Find where the given text appears and provide that cell's center as [X, Y] coordinate. 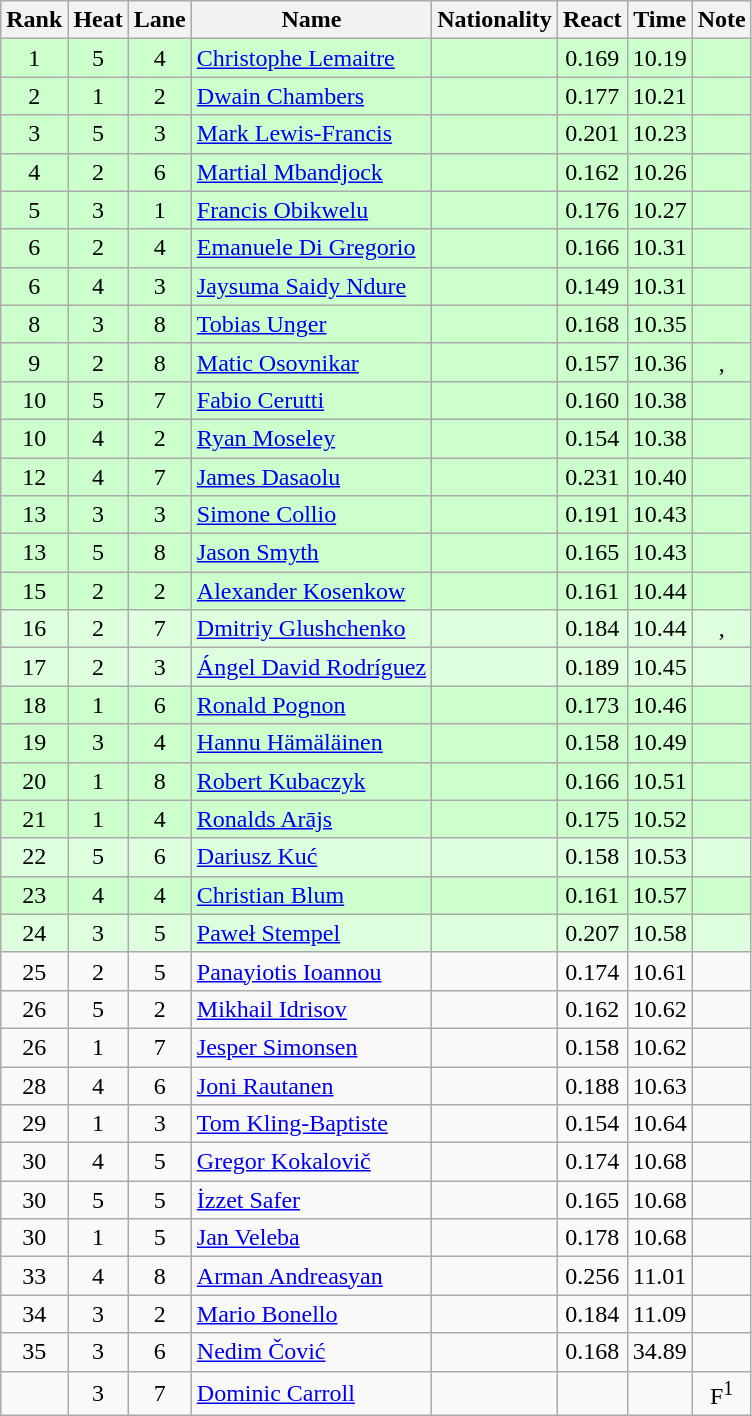
0.189 [592, 667]
17 [34, 667]
Tobias Unger [311, 324]
Christian Blum [311, 895]
Jason Smyth [311, 553]
React [592, 20]
0.173 [592, 705]
0.175 [592, 819]
33 [34, 1276]
0.176 [592, 210]
10.27 [660, 210]
James Dasaolu [311, 477]
Christophe Lemaitre [311, 58]
16 [34, 629]
Alexander Kosenkow [311, 591]
10.40 [660, 477]
Simone Collio [311, 515]
Time [660, 20]
Ronald Pognon [311, 705]
0.169 [592, 58]
Jaysuma Saidy Ndure [311, 286]
10.58 [660, 933]
0.201 [592, 134]
24 [34, 933]
10.19 [660, 58]
Ryan Moseley [311, 438]
10.53 [660, 857]
10.23 [660, 134]
Martial Mbandjock [311, 172]
Dwain Chambers [311, 96]
10.57 [660, 895]
0.256 [592, 1276]
Matic Osovnikar [311, 362]
Mario Bonello [311, 1314]
10.21 [660, 96]
Heat [98, 20]
12 [34, 477]
34.89 [660, 1352]
0.207 [592, 933]
Robert Kubaczyk [311, 781]
10.26 [660, 172]
Tom Kling-Baptiste [311, 1124]
Dmitriy Glushchenko [311, 629]
10.45 [660, 667]
10.49 [660, 743]
20 [34, 781]
9 [34, 362]
21 [34, 819]
0.191 [592, 515]
Fabio Cerutti [311, 400]
0.231 [592, 477]
0.160 [592, 400]
Lane [160, 20]
Ronalds Arājs [311, 819]
F1 [722, 1394]
11.09 [660, 1314]
35 [34, 1352]
Nedim Čović [311, 1352]
18 [34, 705]
Mikhail Idrisov [311, 1009]
Dominic Carroll [311, 1394]
Jesper Simonsen [311, 1047]
Arman Andreasyan [311, 1276]
Paweł Stempel [311, 933]
Francis Obikwelu [311, 210]
23 [34, 895]
Emanuele Di Gregorio [311, 248]
Panayiotis Ioannou [311, 971]
0.178 [592, 1238]
10.64 [660, 1124]
10.51 [660, 781]
0.177 [592, 96]
34 [34, 1314]
Joni Rautanen [311, 1085]
28 [34, 1085]
29 [34, 1124]
25 [34, 971]
Jan Veleba [311, 1238]
Rank [34, 20]
19 [34, 743]
10.36 [660, 362]
22 [34, 857]
Dariusz Kuć [311, 857]
0.188 [592, 1085]
Ángel David Rodríguez [311, 667]
0.149 [592, 286]
10.52 [660, 819]
İzzet Safer [311, 1200]
Name [311, 20]
Hannu Hämäläinen [311, 743]
10.46 [660, 705]
10.63 [660, 1085]
15 [34, 591]
10.61 [660, 971]
Nationality [495, 20]
11.01 [660, 1276]
Mark Lewis-Francis [311, 134]
10.35 [660, 324]
Note [722, 20]
Gregor Kokalovič [311, 1162]
0.157 [592, 362]
